Capture the cell that displays the provided text and extract its [x, y] central coordinate. 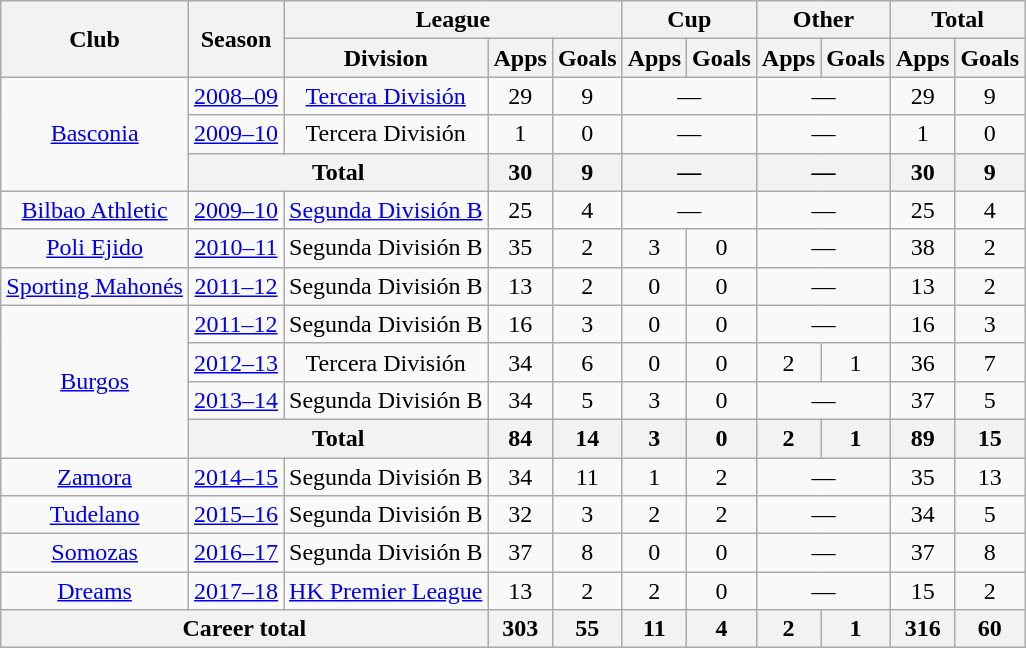
Burgos [95, 381]
Zamora [95, 477]
Dreams [95, 591]
Basconia [95, 134]
Bilbao Athletic [95, 210]
89 [922, 438]
2013–14 [236, 400]
Tudelano [95, 515]
Somozas [95, 553]
2015–16 [236, 515]
Career total [244, 629]
303 [520, 629]
Sporting Mahonés [95, 286]
League [454, 20]
36 [922, 362]
14 [587, 438]
2017–18 [236, 591]
Club [95, 39]
Cup [689, 20]
Season [236, 39]
2008–09 [236, 96]
32 [520, 515]
Other [823, 20]
38 [922, 248]
Division [386, 58]
2014–15 [236, 477]
7 [990, 362]
55 [587, 629]
6 [587, 362]
HK Premier League [386, 591]
2012–13 [236, 362]
2010–11 [236, 248]
Poli Ejido [95, 248]
2016–17 [236, 553]
84 [520, 438]
316 [922, 629]
60 [990, 629]
